From the cell containing the given text, extract its center point as [X, Y] coordinate. 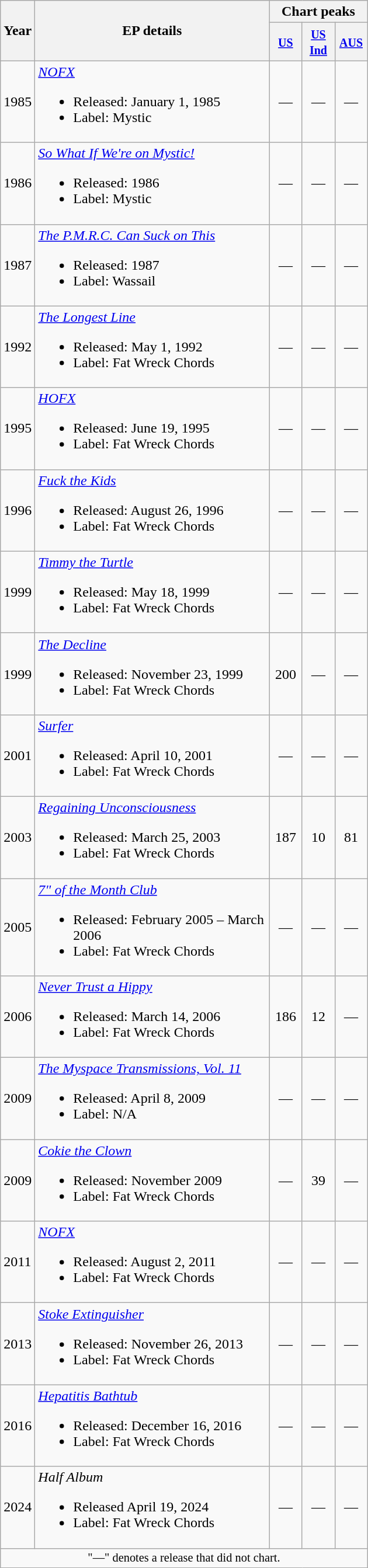
NOFXReleased: August 2, 2011Label: Fat Wreck Chords [152, 1262]
US [286, 42]
EP details [152, 30]
200 [286, 674]
Fuck the KidsReleased: August 26, 1996Label: Fat Wreck Chords [152, 510]
Cokie the ClownReleased: November 2009Label: Fat Wreck Chords [152, 1180]
The Myspace Transmissions, Vol. 11Released: April 8, 2009Label: N/A [152, 1099]
1996 [18, 510]
The P.M.R.C. Can Suck on ThisReleased: 1987Label: Wassail [152, 265]
1986 [18, 183]
187 [286, 837]
SurferReleased: April 10, 2001Label: Fat Wreck Chords [152, 755]
81 [351, 837]
2006 [18, 1017]
2001 [18, 755]
Hepatitis BathtubReleased: December 16, 2016Label: Fat Wreck Chords [152, 1426]
1987 [18, 265]
Timmy the TurtleReleased: May 18, 1999Label: Fat Wreck Chords [152, 592]
Regaining UnconsciousnessReleased: March 25, 2003Label: Fat Wreck Chords [152, 837]
186 [286, 1017]
US Ind [318, 42]
2013 [18, 1344]
The DeclineReleased: November 23, 1999Label: Fat Wreck Chords [152, 674]
NOFXReleased: January 1, 1985Label: Mystic [152, 102]
2003 [18, 837]
Never Trust a HippyReleased: March 14, 2006Label: Fat Wreck Chords [152, 1017]
Half AlbumReleased April 19, 2024Label: Fat Wreck Chords [152, 1507]
"—" denotes a release that did not chart. [184, 1558]
The Longest LineReleased: May 1, 1992Label: Fat Wreck Chords [152, 347]
So What If We're on Mystic!Released: 1986Label: Mystic [152, 183]
2005 [18, 927]
1995 [18, 428]
HOFXReleased: June 19, 1995Label: Fat Wreck Chords [152, 428]
2016 [18, 1426]
7" of the Month ClubReleased: February 2005 – March 2006Label: Fat Wreck Chords [152, 927]
Chart peaks [318, 12]
Stoke ExtinguisherReleased: November 26, 2013Label: Fat Wreck Chords [152, 1344]
Year [18, 30]
12 [318, 1017]
39 [318, 1180]
2011 [18, 1262]
AUS [351, 42]
2024 [18, 1507]
1985 [18, 102]
10 [318, 837]
1992 [18, 347]
